Pinpoint the cell where the given text exists, returning its [X, Y] midpoint coordinate. 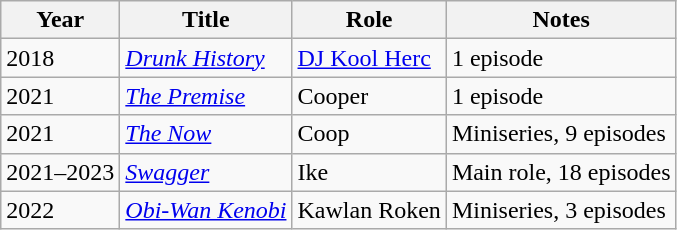
The Now [206, 134]
Kawlan Roken [369, 210]
2018 [60, 58]
Ike [369, 172]
Role [369, 20]
Cooper [369, 96]
DJ Kool Herc [369, 58]
Obi-Wan Kenobi [206, 210]
The Premise [206, 96]
2021–2023 [60, 172]
Miniseries, 3 episodes [561, 210]
Year [60, 20]
2022 [60, 210]
Miniseries, 9 episodes [561, 134]
Drunk History [206, 58]
Notes [561, 20]
Swagger [206, 172]
Title [206, 20]
Main role, 18 episodes [561, 172]
Coop [369, 134]
